Locate the cell with the specified text and output its (x, y) center coordinate. 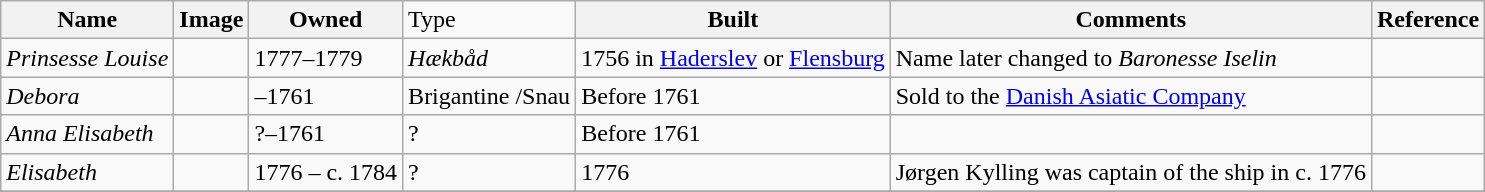
Type (490, 20)
1756 in Haderslev or Flensburg (734, 58)
Prinsesse Louise (88, 58)
–1761 (326, 96)
Comments (1130, 20)
Reference (1428, 20)
Elisabeth (88, 172)
Image (212, 20)
1776 (734, 172)
Brigantine /Snau (490, 96)
Hækbåd (490, 58)
Jørgen Kylling was captain of the ship in c. 1776 (1130, 172)
Name later changed to Baronesse Iselin (1130, 58)
Name (88, 20)
1777–1779 (326, 58)
?–1761 (326, 134)
Anna Elisabeth (88, 134)
Owned (326, 20)
Built (734, 20)
Sold to the Danish Asiatic Company (1130, 96)
1776 – c. 1784 (326, 172)
Debora (88, 96)
